From the cell containing the given text, extract its center point as [X, Y] coordinate. 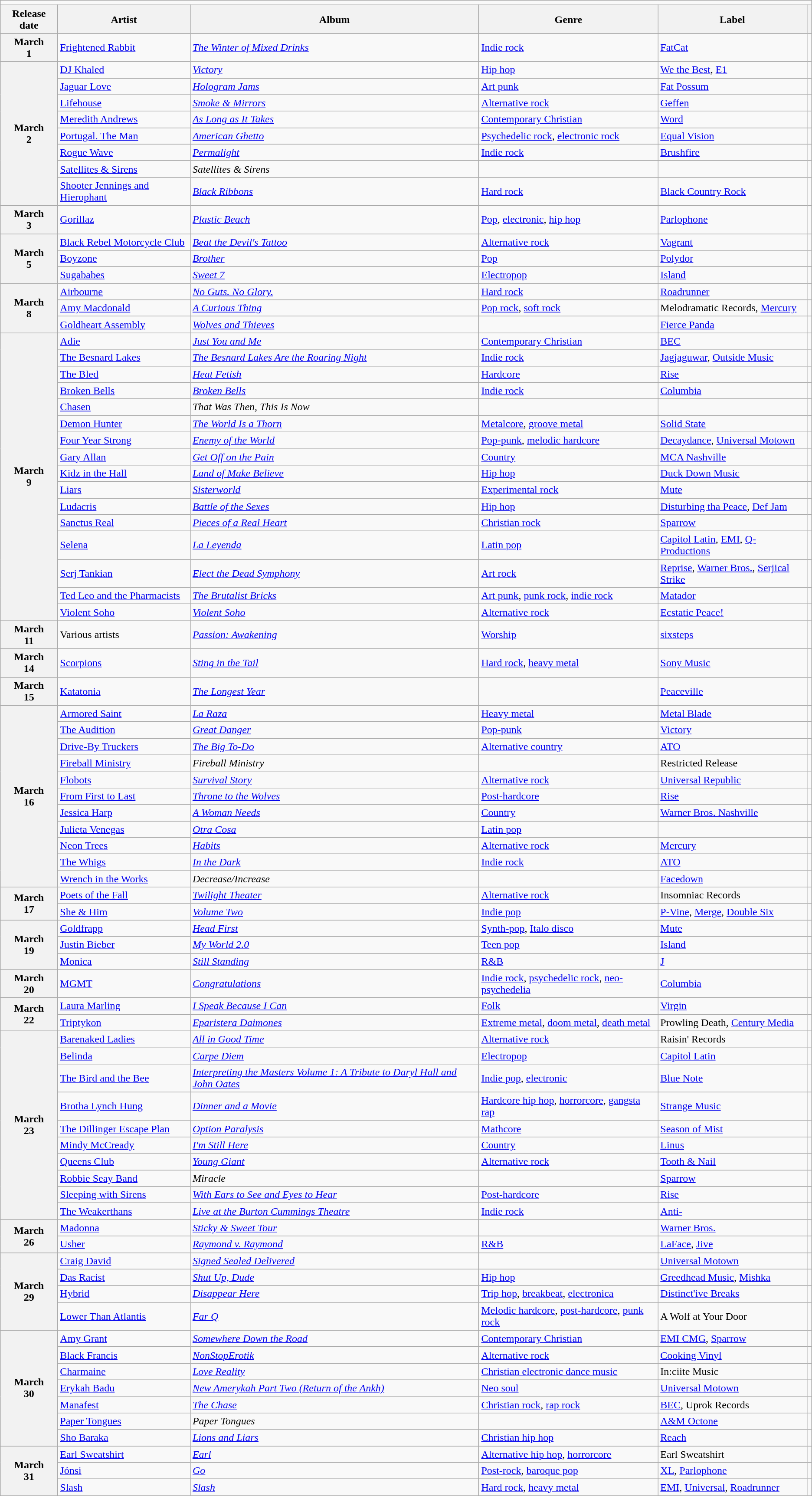
Melodic hardcore, post-hardcore, punk rock [568, 1316]
Somewhere Down the Road [334, 1338]
Tooth & Nail [732, 1162]
Reprise, Warner Bros., Serjical Strike [732, 574]
Brotha Lynch Hung [124, 1106]
Prowling Death, Century Media [732, 1023]
Demon Hunter [124, 424]
Sugababes [124, 275]
The Big To-Do [334, 746]
Mindy McCready [124, 1145]
Worship [568, 635]
Carpe Diem [334, 1055]
March26 [29, 1236]
Boyzone [124, 259]
Pop rock, soft rock [568, 308]
Earl [334, 1454]
Belinda [124, 1055]
A&M Octone [732, 1421]
March5 [29, 258]
Signed Sealed Delivered [334, 1261]
Get Off on the Pain [334, 457]
Permalight [334, 152]
Warner Bros. Nashville [732, 812]
Volume Two [334, 912]
The Audition [124, 730]
March20 [29, 983]
Option Paralysis [334, 1129]
March11 [29, 635]
La Leyenda [334, 545]
Battle of the Sexes [334, 506]
Four Year Strong [124, 440]
BEC, Uprok Records [732, 1405]
Madonna [124, 1228]
Matador [732, 596]
Teen pop [568, 945]
Post-rock, baroque pop [568, 1471]
Jaguar Love [124, 86]
We the Best, E1 [732, 70]
Art punk, punk rock, indie rock [568, 596]
The Brutalist Bricks [334, 596]
Heavy metal [568, 713]
Melodramatic Records, Mercury [732, 308]
In:ciite Music [732, 1371]
Survival Story [334, 779]
March19 [29, 945]
Warner Bros. [732, 1228]
FatCat [732, 48]
Habits [334, 846]
Ludacris [124, 506]
As Long as It Takes [334, 119]
Equal Vision [732, 136]
Black Ribbons [334, 191]
Sleeping with Sirens [124, 1195]
Far Q [334, 1316]
March23 [29, 1125]
Go [334, 1471]
Sony Music [732, 663]
Amy Macdonald [124, 308]
Flobots [124, 779]
Portugal. The Man [124, 136]
BEC [732, 341]
Word [732, 119]
Triptykon [124, 1023]
My World 2.0 [334, 945]
Selena [124, 545]
P-Vine, Merge, Double Six [732, 912]
Das Racist [124, 1277]
No Guts. No Glory. [334, 292]
sixsteps [732, 635]
Chasen [124, 407]
Serj Tankian [124, 574]
Jessica Harp [124, 812]
Art punk [568, 86]
Linus [732, 1145]
That Was Then, This Is Now [334, 407]
Blue Note [732, 1078]
Shooter Jennings and Hierophant [124, 191]
Twilight Theater [334, 895]
Miracle [334, 1178]
The Chase [334, 1405]
Decrease/Increase [334, 879]
A Curious Thing [334, 308]
Christian rock [568, 523]
J [732, 961]
Wrench in the Works [124, 879]
Enemy of the World [334, 440]
Extreme metal, doom metal, death metal [568, 1023]
Duck Down Music [732, 473]
Hardcore [568, 374]
Trip hop, breakbeat, electronica [568, 1294]
March3 [29, 220]
March16 [29, 796]
Amy Grant [124, 1338]
Hardcore hip hop, horrorcore, gangsta rap [568, 1106]
Metalcore, groove metal [568, 424]
March22 [29, 1014]
Vagrant [732, 242]
The Bled [124, 374]
She & Him [124, 912]
Christian rock, rap rock [568, 1405]
Goldfrapp [124, 928]
Sting in the Tail [334, 663]
Justin Bieber [124, 945]
La Raza [334, 713]
The Bird and the Bee [124, 1078]
The Longest Year [334, 691]
Drive-By Truckers [124, 746]
Artist [124, 19]
Sanctus Real [124, 523]
Synth-pop, Italo disco [568, 928]
Folk [568, 1006]
Psychedelic rock, electronic rock [568, 136]
Black Rebel Motorcycle Club [124, 242]
Young Giant [334, 1162]
March14 [29, 663]
Pop-punk [568, 730]
Queens Club [124, 1162]
Julieta Venegas [124, 829]
Robbie Seay Band [124, 1178]
EMI, Universal, Roadrunner [732, 1487]
Art rock [568, 574]
Sho Baraka [124, 1438]
MGMT [124, 983]
Interpreting the Masters Volume 1: A Tribute to Daryl Hall and John Oates [334, 1078]
Frightened Rabbit [124, 48]
Virgin [732, 1006]
March31 [29, 1471]
Pieces of a Real Heart [334, 523]
March15 [29, 691]
Roadrunner [732, 292]
Cooking Vinyl [732, 1355]
Elect the Dead Symphony [334, 574]
Usher [124, 1244]
A Woman Needs [334, 812]
Brushfire [732, 152]
Black Francis [124, 1355]
A Wolf at Your Door [732, 1316]
March9 [29, 477]
Airbourne [124, 292]
Love Reality [334, 1371]
Laura Marling [124, 1006]
March8 [29, 308]
Smoke & Mirrors [334, 103]
I Speak Because I Can [334, 1006]
Insomniac Records [732, 895]
Alternative hip hop, horrorcore [568, 1454]
Manafest [124, 1405]
Craig David [124, 1261]
Pop-punk, melodic hardcore [568, 440]
Wolves and Thieves [334, 325]
Jagjaguwar, Outside Music [732, 358]
Mercury [732, 846]
Experimental rock [568, 490]
Gary Allan [124, 457]
Ted Leo and the Pharmacists [124, 596]
Land of Make Believe [334, 473]
Neon Trees [124, 846]
March1 [29, 48]
From First to Last [124, 796]
Universal Republic [732, 779]
Various artists [124, 635]
March2 [29, 134]
Monica [124, 961]
Erykah Badu [124, 1388]
Otra Cosa [334, 829]
Eparistera Daimones [334, 1023]
Indie pop, electronic [568, 1078]
Parlophone [732, 220]
Season of Mist [732, 1129]
Jónsi [124, 1471]
MCA Nashville [732, 457]
Lower Than Atlantis [124, 1316]
Capitol Latin [732, 1055]
Heat Fetish [334, 374]
Sticky & Sweet Tour [334, 1228]
Just You and Me [334, 341]
Restricted Release [732, 763]
Facedown [732, 879]
Fierce Panda [732, 325]
Pop, electronic, hip hop [568, 220]
NonStopErotik [334, 1355]
Charmaine [124, 1371]
Mathcore [568, 1129]
Decaydance, Universal Motown [732, 440]
Barenaked Ladies [124, 1039]
The Whigs [124, 862]
American Ghetto [334, 136]
Raisin' Records [732, 1039]
Indie pop [568, 912]
Rogue Wave [124, 152]
Black Country Rock [732, 191]
Peaceville [732, 691]
Disappear Here [334, 1294]
Dinner and a Movie [334, 1106]
Sisterworld [334, 490]
March17 [29, 904]
Hybrid [124, 1294]
The Winter of Mixed Drinks [334, 48]
Lifehouse [124, 103]
Album [334, 19]
Strange Music [732, 1106]
Goldheart Assembly [124, 325]
Hologram Jams [334, 86]
Armored Saint [124, 713]
Live at the Burton Cummings Theatre [334, 1211]
Ecstatic Peace! [732, 612]
Adie [124, 341]
The Weakerthans [124, 1211]
Scorpions [124, 663]
Anti- [732, 1211]
New Amerykah Part Two (Return of the Ankh) [334, 1388]
Poets of the Fall [124, 895]
Release date [29, 19]
Greedhead Music, Mishka [732, 1277]
Capitol Latin, EMI, Q-Productions [732, 545]
Gorillaz [124, 220]
March30 [29, 1388]
The Besnard Lakes [124, 358]
The Dillinger Escape Plan [124, 1129]
Sweet 7 [334, 275]
Shut Up, Dude [334, 1277]
EMI CMG, Sparrow [732, 1338]
Plastic Beach [334, 220]
Throne to the Wolves [334, 796]
Great Danger [334, 730]
Fat Possum [732, 86]
Disturbing tha Peace, Def Jam [732, 506]
Still Standing [334, 961]
Genre [568, 19]
In the Dark [334, 862]
Pop [568, 259]
Christian hip hop [568, 1438]
Distinct'ive Breaks [732, 1294]
Lions and Liars [334, 1438]
Head First [334, 928]
March29 [29, 1292]
Kidz in the Hall [124, 473]
Beat the Devil's Tattoo [334, 242]
Christian electronic dance music [568, 1371]
Katatonia [124, 691]
The World Is a Thorn [334, 424]
The Besnard Lakes Are the Roaring Night [334, 358]
Meredith Andrews [124, 119]
With Ears to See and Eyes to Hear [334, 1195]
Raymond v. Raymond [334, 1244]
Brother [334, 259]
Liars [124, 490]
Solid State [732, 424]
Alternative country [568, 746]
LaFace, Jive [732, 1244]
Neo soul [568, 1388]
Metal Blade [732, 713]
Indie rock, psychedelic rock, neo-psychedelia [568, 983]
I'm Still Here [334, 1145]
DJ Khaled [124, 70]
Passion: Awakening [334, 635]
All in Good Time [334, 1039]
Geffen [732, 103]
XL, Parlophone [732, 1471]
Polydor [732, 259]
Label [732, 19]
Reach [732, 1438]
Congratulations [334, 983]
